Determine the [X, Y] coordinate at the center of the cell enclosing the given text.  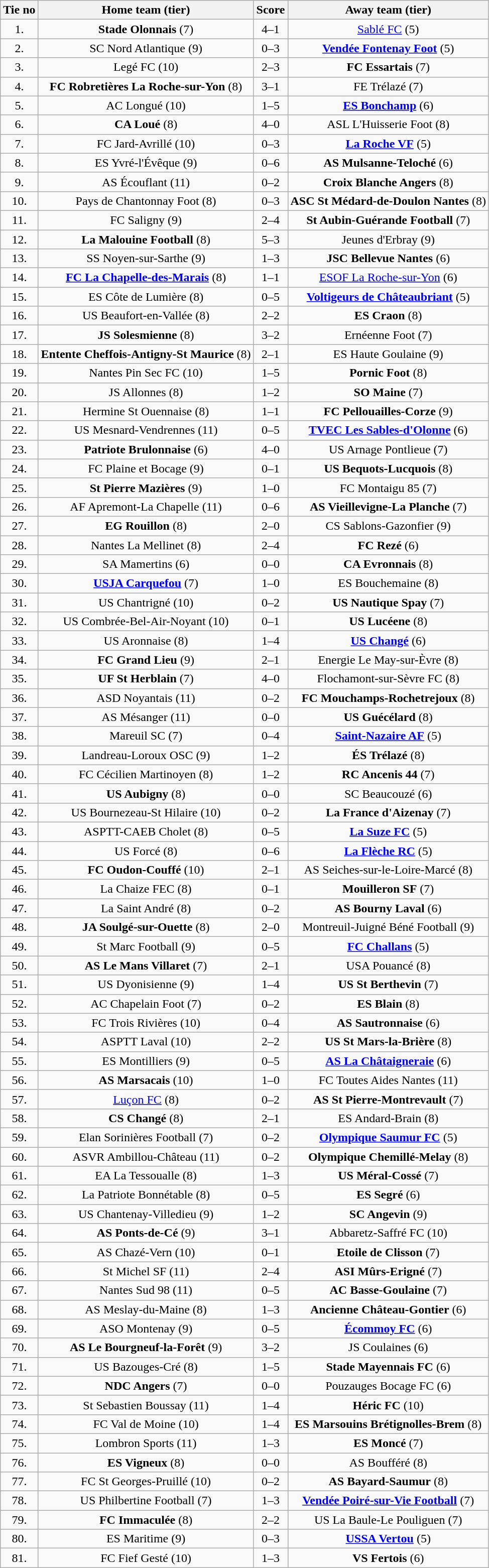
Jeunes d'Erbray (9) [388, 239]
3. [19, 67]
US Aubigny (8) [146, 793]
Mareuil SC (7) [146, 736]
US Nautique Spay (7) [388, 602]
27. [19, 526]
ESOF La Roche-sur-Yon (6) [388, 278]
US Méral-Cossé (7) [388, 1176]
AF Apremont-La Chapelle (11) [146, 507]
7. [19, 144]
VS Fertois (6) [388, 1558]
ASL L'Huisserie Foot (8) [388, 125]
ES Moncé (7) [388, 1443]
22. [19, 430]
72. [19, 1386]
USSA Vertou (5) [388, 1539]
US St Berthevin (7) [388, 985]
US La Baule-Le Pouliguen (7) [388, 1520]
15. [19, 297]
58. [19, 1118]
JS Coulaines (6) [388, 1348]
74. [19, 1424]
AS Ponts-de-Cé (9) [146, 1233]
68. [19, 1309]
26. [19, 507]
CA Loué (8) [146, 125]
Mouilleron SF (7) [388, 889]
45. [19, 870]
18. [19, 354]
29. [19, 564]
9. [19, 182]
Olympique Saumur FC (5) [388, 1137]
TVEC Les Sables-d'Olonne (6) [388, 430]
4–1 [271, 29]
Nantes La Mellinet (8) [146, 545]
La Flèche RC (5) [388, 851]
Nantes Sud 98 (11) [146, 1290]
FC Toutes Aides Nantes (11) [388, 1080]
ES Bonchamp (6) [388, 105]
La Roche VF (5) [388, 144]
23. [19, 449]
AC Basse-Goulaine (7) [388, 1290]
Elan Sorinières Football (7) [146, 1137]
56. [19, 1080]
19. [19, 373]
USJA Carquefou (7) [146, 583]
28. [19, 545]
AS Mésanger (11) [146, 717]
Patriote Brulonnaise (6) [146, 449]
Écommoy FC (6) [388, 1329]
USA Pouancé (8) [388, 966]
US Chantrigné (10) [146, 602]
16. [19, 316]
57. [19, 1099]
AC Longué (10) [146, 105]
US Arnage Pontlieue (7) [388, 449]
ES Montilliers (9) [146, 1061]
St Aubin-Guérande Football (7) [388, 220]
FC Cécilien Martinoyen (8) [146, 774]
RC Ancenis 44 (7) [388, 774]
Legé FC (10) [146, 67]
5. [19, 105]
FC Val de Moine (10) [146, 1424]
ES Blain (8) [388, 1004]
ÉS Trélazé (8) [388, 755]
St Marc Football (9) [146, 946]
US Dyonisienne (9) [146, 985]
US Combrée-Bel-Air-Noyant (10) [146, 622]
FC Mouchamps-Rochetrejoux (8) [388, 698]
Away team (tier) [388, 10]
64. [19, 1233]
FC Fief Gesté (10) [146, 1558]
EG Rouillon (8) [146, 526]
AC Chapelain Foot (7) [146, 1004]
US Mesnard-Vendrennes (11) [146, 430]
80. [19, 1539]
78. [19, 1501]
81. [19, 1558]
30. [19, 583]
FC Essartais (7) [388, 67]
La Chaize FEC (8) [146, 889]
US Beaufort-en-Vallée (8) [146, 316]
JA Soulgé-sur-Ouette (8) [146, 927]
63. [19, 1214]
ES Bouchemaine (8) [388, 583]
37. [19, 717]
AS Sautronnaise (6) [388, 1023]
St Pierre Mazières (9) [146, 488]
Saint-Nazaire AF (5) [388, 736]
ES Segré (6) [388, 1195]
8. [19, 163]
Vendée Fontenay Foot (5) [388, 48]
Stade Mayennais FC (6) [388, 1367]
Pornic Foot (8) [388, 373]
AS Marsacais (10) [146, 1080]
La Patriote Bonnétable (8) [146, 1195]
AS Seiches-sur-le-Loire-Marcé (8) [388, 870]
Croix Blanche Angers (8) [388, 182]
Landreau-Loroux OSC (9) [146, 755]
60. [19, 1156]
35. [19, 679]
FC St Georges-Pruillé (10) [146, 1482]
51. [19, 985]
62. [19, 1195]
SA Mamertins (6) [146, 564]
La France d'Aizenay (7) [388, 812]
FC Immaculée (8) [146, 1520]
13. [19, 259]
33. [19, 641]
US Bournezeau-St Hilaire (10) [146, 812]
CA Evronnais (8) [388, 564]
50. [19, 966]
21. [19, 411]
FE Trélazé (7) [388, 86]
ASD Noyantais (11) [146, 698]
US Bazouges-Cré (8) [146, 1367]
St Michel SF (11) [146, 1271]
Vendée Poiré-sur-Vie Football (7) [388, 1501]
Pays de Chantonnay Foot (8) [146, 201]
75. [19, 1443]
4. [19, 86]
AS Écouflant (11) [146, 182]
FC Grand Lieu (9) [146, 660]
71. [19, 1367]
US Bequots-Lucquois (8) [388, 468]
11. [19, 220]
JSC Bellevue Nantes (6) [388, 259]
46. [19, 889]
Montreuil-Juigné Béné Football (9) [388, 927]
17. [19, 335]
52. [19, 1004]
Lombron Sports (11) [146, 1443]
Home team (tier) [146, 10]
AS Bayard-Saumur (8) [388, 1482]
40. [19, 774]
FC Plaine et Bocage (9) [146, 468]
Olympique Chemillé-Melay (8) [388, 1156]
ES Maritime (9) [146, 1539]
AS Boufféré (8) [388, 1463]
FC Rezé (6) [388, 545]
66. [19, 1271]
73. [19, 1405]
Energie Le May-sur-Èvre (8) [388, 660]
76. [19, 1463]
CS Changé (8) [146, 1118]
43. [19, 831]
Ancienne Château-Gontier (6) [388, 1309]
54. [19, 1042]
49. [19, 946]
AS Chazé-Vern (10) [146, 1252]
JS Solesmienne (8) [146, 335]
ES Haute Goulaine (9) [388, 354]
CS Sablons-Gazonfier (9) [388, 526]
44. [19, 851]
SC Nord Atlantique (9) [146, 48]
ES Vigneux (8) [146, 1463]
Entente Cheffois-Antigny-St Maurice (8) [146, 354]
US Lucéene (8) [388, 622]
38. [19, 736]
US Philbertine Football (7) [146, 1501]
69. [19, 1329]
Abbaretz-Saffré FC (10) [388, 1233]
14. [19, 278]
FC La Chapelle-des-Marais (8) [146, 278]
La Suze FC (5) [388, 831]
55. [19, 1061]
36. [19, 698]
Voltigeurs de Châteaubriant (5) [388, 297]
47. [19, 908]
NDC Angers (7) [146, 1386]
34. [19, 660]
SC Beaucouzé (6) [388, 793]
FC Robretières La Roche-sur-Yon (8) [146, 86]
6. [19, 125]
US Chantenay-Villedieu (9) [146, 1214]
39. [19, 755]
US Aronnaise (8) [146, 641]
10. [19, 201]
US Changé (6) [388, 641]
42. [19, 812]
12. [19, 239]
AS La Châtaigneraie (6) [388, 1061]
FC Montaigu 85 (7) [388, 488]
25. [19, 488]
70. [19, 1348]
FC Oudon-Couffé (10) [146, 870]
ES Yvré-l'Évêque (9) [146, 163]
Nantes Pin Sec FC (10) [146, 373]
ASC St Médard-de-Doulon Nantes (8) [388, 201]
5–3 [271, 239]
1. [19, 29]
EA La Tessoualle (8) [146, 1176]
SO Maine (7) [388, 392]
48. [19, 927]
AS Le Mans Villaret (7) [146, 966]
La Saint André (8) [146, 908]
FC Pellouailles-Corze (9) [388, 411]
Hermine St Ouennaise (8) [146, 411]
31. [19, 602]
St Sebastien Boussay (11) [146, 1405]
Héric FC (10) [388, 1405]
ES Côte de Lumière (8) [146, 297]
AS Vieillevigne-La Planche (7) [388, 507]
79. [19, 1520]
Pouzauges Bocage FC (6) [388, 1386]
77. [19, 1482]
AS Le Bourgneuf-la-Forêt (9) [146, 1348]
US Forcé (8) [146, 851]
53. [19, 1023]
ASO Montenay (9) [146, 1329]
2–3 [271, 67]
65. [19, 1252]
Stade Olonnais (7) [146, 29]
ASPTT-CAEB Cholet (8) [146, 831]
JS Allonnes (8) [146, 392]
67. [19, 1290]
ASVR Ambillou-Château (11) [146, 1156]
AS Meslay-du-Maine (8) [146, 1309]
2. [19, 48]
ES Andard-Brain (8) [388, 1118]
FC Saligny (9) [146, 220]
SS Noyen-sur-Sarthe (9) [146, 259]
Luçon FC (8) [146, 1099]
Ernéenne Foot (7) [388, 335]
ASI Mûrs-Erigné (7) [388, 1271]
FC Trois Rivières (10) [146, 1023]
AS St Pierre-Montrevault (7) [388, 1099]
Score [271, 10]
24. [19, 468]
US St Mars-la-Brière (8) [388, 1042]
La Malouine Football (8) [146, 239]
ASPTT Laval (10) [146, 1042]
41. [19, 793]
AS Bourny Laval (6) [388, 908]
ES Marsouins Brétignolles-Brem (8) [388, 1424]
ES Craon (8) [388, 316]
20. [19, 392]
61. [19, 1176]
UF St Herblain (7) [146, 679]
Flochamont-sur-Sèvre FC (8) [388, 679]
FC Challans (5) [388, 946]
FC Jard-Avrillé (10) [146, 144]
Tie no [19, 10]
Etoile de Clisson (7) [388, 1252]
59. [19, 1137]
US Guécélard (8) [388, 717]
AS Mulsanne-Teloché (6) [388, 163]
SC Angevin (9) [388, 1214]
32. [19, 622]
Sablé FC (5) [388, 29]
